Capture the cell that displays the provided text and extract its [x, y] central coordinate. 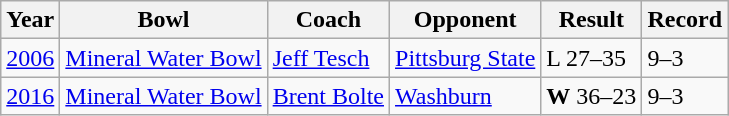
2006 [30, 58]
Pittsburg State [466, 58]
Washburn [466, 96]
2016 [30, 96]
Result [592, 20]
Brent Bolte [328, 96]
Bowl [164, 20]
Record [685, 20]
W 36–23 [592, 96]
Opponent [466, 20]
Jeff Tesch [328, 58]
L 27–35 [592, 58]
Year [30, 20]
Coach [328, 20]
